Return [X, Y] of the center of cell containing provided text 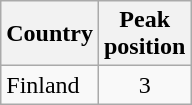
Finland [50, 85]
3 [144, 85]
Peakposition [144, 34]
Country [50, 34]
